Pinpoint the cell where the given text exists, returning its [x, y] midpoint coordinate. 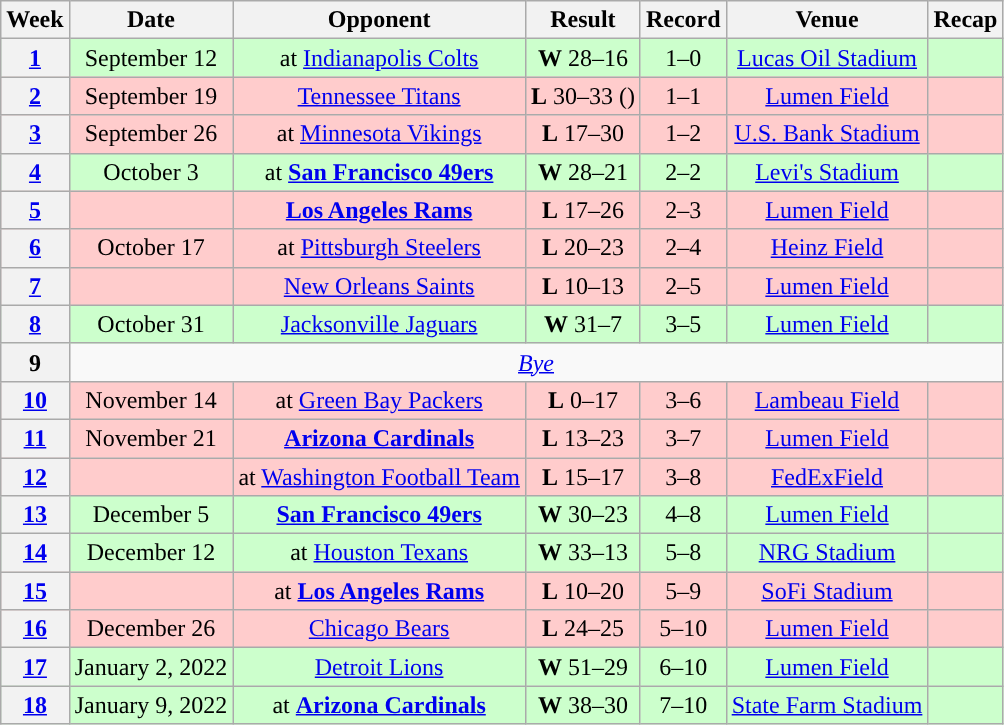
at Indianapolis Colts [380, 58]
L 10–13 [582, 286]
at Washington Football Team [380, 477]
Chicago Bears [380, 629]
3–6 [683, 400]
Week [35, 20]
U.S. Bank Stadium [827, 134]
at Houston Texans [380, 553]
L 30–33 () [582, 96]
November 14 [151, 400]
Heinz Field [827, 248]
at Pittsburgh Steelers [380, 248]
5 [35, 210]
4 [35, 172]
L 10–20 [582, 591]
December 12 [151, 553]
Lambeau Field [827, 400]
1 [35, 58]
L 17–30 [582, 134]
W 31–7 [582, 324]
at Green Bay Packers [380, 400]
12 [35, 477]
6–10 [683, 667]
1–1 [683, 96]
September 26 [151, 134]
Date [151, 20]
Arizona Cardinals [380, 438]
3–5 [683, 324]
2 [35, 96]
14 [35, 553]
4–8 [683, 515]
W 28–21 [582, 172]
October 31 [151, 324]
2–5 [683, 286]
Tennessee Titans [380, 96]
L 15–17 [582, 477]
Levi's Stadium [827, 172]
January 9, 2022 [151, 705]
1–0 [683, 58]
Recap [966, 20]
San Francisco 49ers [380, 515]
5–9 [683, 591]
Lucas Oil Stadium [827, 58]
6 [35, 248]
L 20–23 [582, 248]
September 12 [151, 58]
10 [35, 400]
L 17–26 [582, 210]
9 [35, 362]
W 28–16 [582, 58]
2–3 [683, 210]
3–7 [683, 438]
5–10 [683, 629]
State Farm Stadium [827, 705]
December 5 [151, 515]
3–8 [683, 477]
11 [35, 438]
7–10 [683, 705]
November 21 [151, 438]
18 [35, 705]
October 3 [151, 172]
W 51–29 [582, 667]
L 13–23 [582, 438]
W 38–30 [582, 705]
13 [35, 515]
December 26 [151, 629]
at Minnesota Vikings [380, 134]
7 [35, 286]
at San Francisco 49ers [380, 172]
15 [35, 591]
Venue [827, 20]
Record [683, 20]
at Los Angeles Rams [380, 591]
2–2 [683, 172]
NRG Stadium [827, 553]
January 2, 2022 [151, 667]
W 33–13 [582, 553]
September 19 [151, 96]
W 30–23 [582, 515]
FedExField [827, 477]
17 [35, 667]
5–8 [683, 553]
L 0–17 [582, 400]
SoFi Stadium [827, 591]
16 [35, 629]
Jacksonville Jaguars [380, 324]
Los Angeles Rams [380, 210]
2–4 [683, 248]
1–2 [683, 134]
Opponent [380, 20]
New Orleans Saints [380, 286]
Detroit Lions [380, 667]
L 24–25 [582, 629]
October 17 [151, 248]
8 [35, 324]
Bye [536, 362]
3 [35, 134]
at Arizona Cardinals [380, 705]
Result [582, 20]
